Capture the cell that displays the provided text and extract its [X, Y] central coordinate. 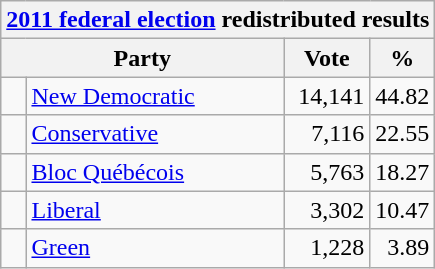
Conservative [155, 134]
Vote [327, 58]
New Democratic [155, 96]
2011 federal election redistributed results [218, 20]
Green [155, 248]
7,116 [327, 134]
% [402, 58]
10.47 [402, 210]
3.89 [402, 248]
18.27 [402, 172]
14,141 [327, 96]
44.82 [402, 96]
22.55 [402, 134]
1,228 [327, 248]
3,302 [327, 210]
Party [142, 58]
5,763 [327, 172]
Liberal [155, 210]
Bloc Québécois [155, 172]
